For the text-containing cell, return its midpoint in (X, Y) coordinate format. 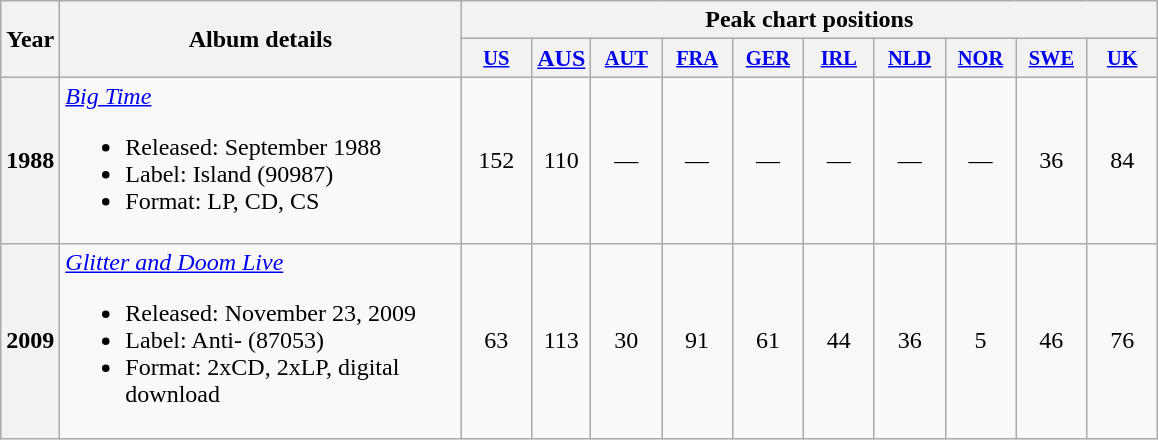
110 (562, 160)
44 (838, 341)
63 (496, 341)
IRL (838, 58)
76 (1122, 341)
91 (698, 341)
FRA (698, 58)
US (496, 58)
84 (1122, 160)
Glitter and Doom LiveReleased: November 23, 2009Label: Anti- (87053)Format: 2xCD, 2xLP, digital download (260, 341)
AUS (562, 58)
152 (496, 160)
Peak chart positions (810, 20)
61 (768, 341)
SWE (1052, 58)
Big TimeReleased: September 1988Label: Island (90987)Format: LP, CD, CS (260, 160)
UK (1122, 58)
NLD (910, 58)
1988 (30, 160)
AUT (626, 58)
5 (980, 341)
NOR (980, 58)
2009 (30, 341)
Year (30, 39)
Album details (260, 39)
GER (768, 58)
113 (562, 341)
30 (626, 341)
46 (1052, 341)
